Pinpoint the cell where the given text exists, returning its [x, y] midpoint coordinate. 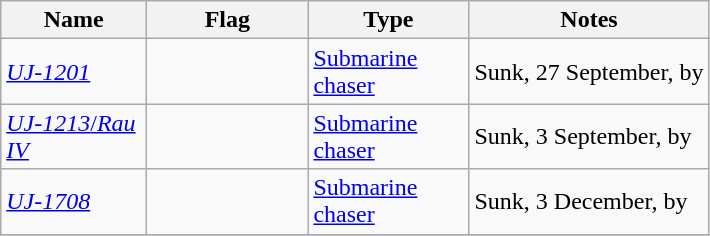
Type [388, 20]
Sunk, 3 September, by [589, 136]
Notes [589, 20]
Flag [228, 20]
Sunk, 3 December, by [589, 202]
UJ-1708 [74, 202]
Sunk, 27 September, by [589, 72]
UJ-1213/Rau IV [74, 136]
UJ-1201 [74, 72]
Name [74, 20]
